Find where the given text appears and provide that cell's center as [x, y] coordinate. 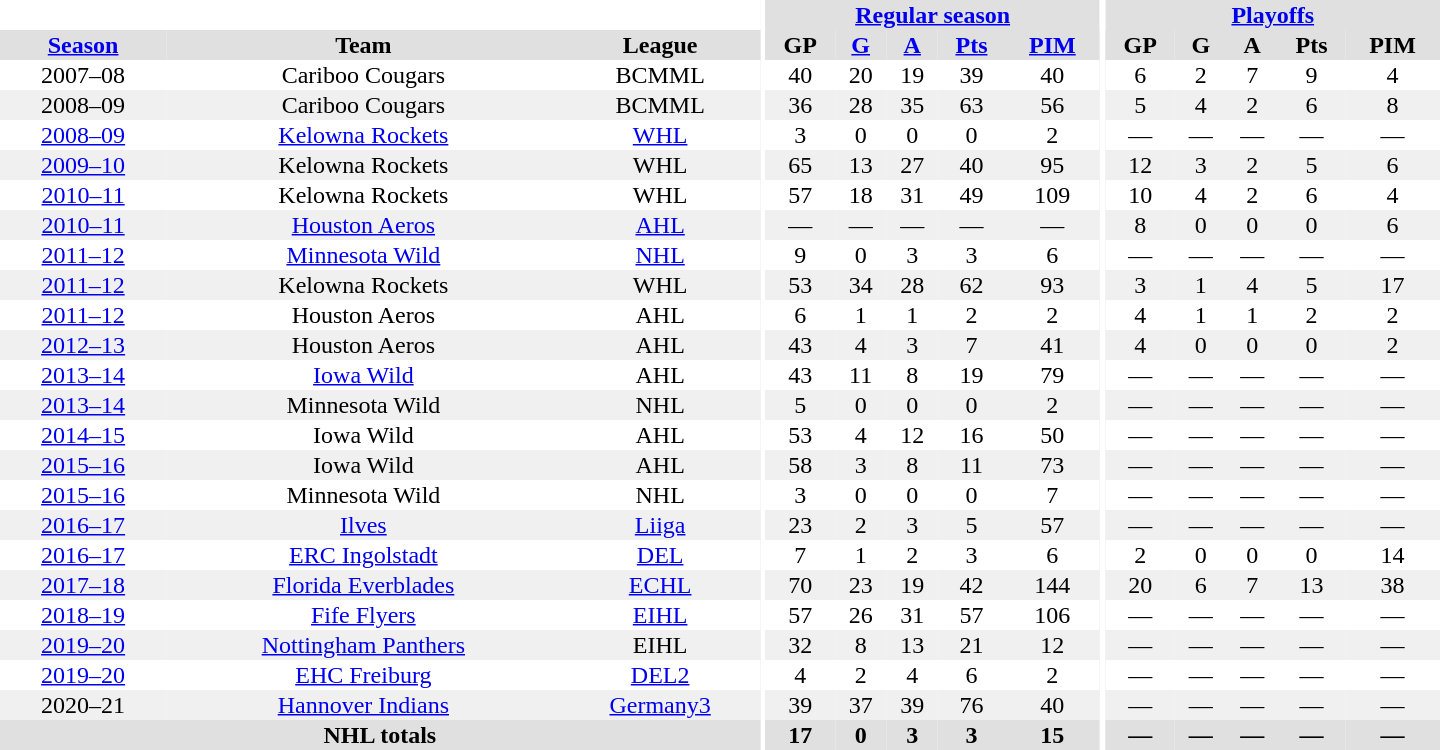
DEL [660, 555]
2018–19 [83, 615]
58 [800, 465]
2020–21 [83, 705]
95 [1052, 165]
Season [83, 45]
2007–08 [83, 75]
Regular season [932, 15]
EHC Freiburg [363, 675]
Team [363, 45]
21 [972, 645]
56 [1052, 105]
15 [1052, 735]
26 [861, 615]
Florida Everblades [363, 585]
Playoffs [1273, 15]
63 [972, 105]
10 [1140, 195]
50 [1052, 435]
ERC Ingolstadt [363, 555]
79 [1052, 375]
106 [1052, 615]
65 [800, 165]
Nottingham Panthers [363, 645]
27 [912, 165]
League [660, 45]
14 [1392, 555]
16 [972, 435]
38 [1392, 585]
42 [972, 585]
144 [1052, 585]
ECHL [660, 585]
Fife Flyers [363, 615]
2009–10 [83, 165]
32 [800, 645]
41 [1052, 345]
34 [861, 285]
Liiga [660, 525]
93 [1052, 285]
70 [800, 585]
18 [861, 195]
2017–18 [83, 585]
2012–13 [83, 345]
DEL2 [660, 675]
35 [912, 105]
Ilves [363, 525]
109 [1052, 195]
37 [861, 705]
Germany3 [660, 705]
76 [972, 705]
49 [972, 195]
36 [800, 105]
Hannover Indians [363, 705]
62 [972, 285]
2014–15 [83, 435]
73 [1052, 465]
NHL totals [380, 735]
